Output the [X, Y] coordinate of the center of the cell containing the given text.  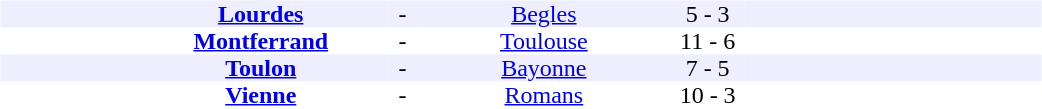
Bayonne [544, 68]
5 - 3 [707, 14]
10 - 3 [707, 96]
Toulouse [544, 42]
Vienne [261, 96]
Begles [544, 14]
Lourdes [261, 14]
7 - 5 [707, 68]
11 - 6 [707, 42]
Romans [544, 96]
Montferrand [261, 42]
Toulon [261, 68]
